Search for the cell housing the specified text and yield its (X, Y) center coordinate. 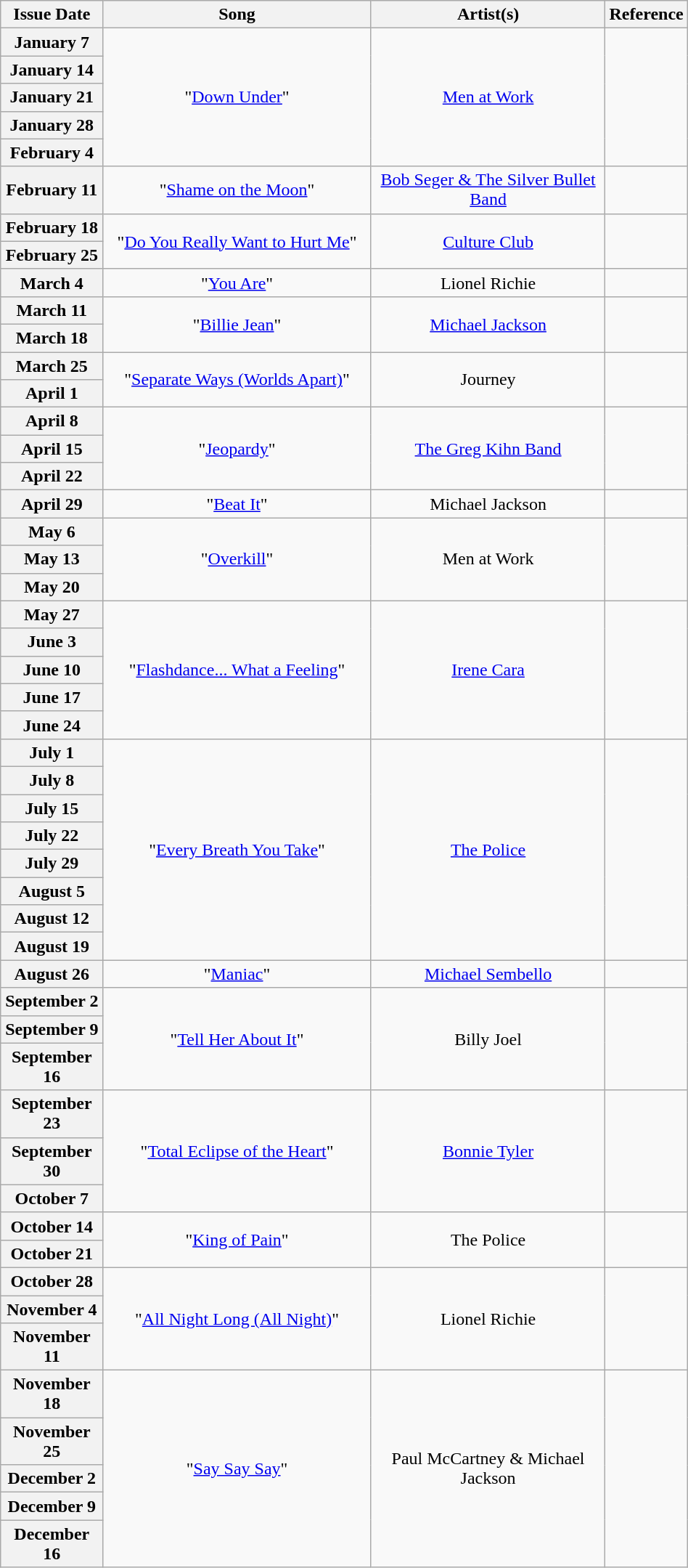
November 25 (52, 1441)
"Total Eclipse of the Heart" (237, 1151)
Song (237, 15)
"Do You Really Want to Hurt Me" (237, 241)
January 7 (52, 42)
"Maniac" (237, 974)
October 21 (52, 1254)
February 18 (52, 227)
December 2 (52, 1479)
September 30 (52, 1161)
May 27 (52, 614)
"Say Say Say" (237, 1469)
Bob Seger & The Silver Bullet Band (488, 190)
November 4 (52, 1309)
December 9 (52, 1506)
December 16 (52, 1544)
April 22 (52, 476)
January 28 (52, 125)
April 15 (52, 449)
August 5 (52, 891)
Journey (488, 379)
Michael Sembello (488, 974)
March 25 (52, 365)
February 4 (52, 153)
August 12 (52, 919)
September 23 (52, 1114)
March 18 (52, 338)
"Separate Ways (Worlds Apart)" (237, 379)
"Tell Her About It" (237, 1039)
November 18 (52, 1394)
"Jeopardy" (237, 449)
February 25 (52, 255)
October 7 (52, 1198)
Culture Club (488, 241)
January 21 (52, 97)
"Overkill" (237, 559)
November 11 (52, 1346)
July 8 (52, 780)
"King of Pain" (237, 1240)
Reference (646, 15)
July 29 (52, 864)
September 16 (52, 1066)
June 10 (52, 670)
October 14 (52, 1226)
July 15 (52, 808)
"Billie Jean" (237, 324)
"Beat It" (237, 504)
"Shame on the Moon" (237, 190)
October 28 (52, 1281)
Issue Date (52, 15)
January 14 (52, 70)
March 11 (52, 310)
"Down Under" (237, 97)
April 29 (52, 504)
August 26 (52, 974)
The Greg Kihn Band (488, 449)
August 19 (52, 946)
February 11 (52, 190)
September 2 (52, 1002)
June 3 (52, 642)
July 1 (52, 752)
Artist(s) (488, 15)
Irene Cara (488, 670)
September 9 (52, 1029)
June 17 (52, 697)
"All Night Long (All Night)" (237, 1319)
March 4 (52, 283)
May 6 (52, 532)
May 13 (52, 559)
July 22 (52, 836)
April 1 (52, 394)
June 24 (52, 725)
May 20 (52, 587)
"You Are" (237, 283)
Bonnie Tyler (488, 1151)
Billy Joel (488, 1039)
"Every Breath You Take" (237, 849)
April 8 (52, 421)
"Flashdance... What a Feeling" (237, 670)
Paul McCartney & Michael Jackson (488, 1469)
